Search for the cell housing the specified text and yield its (X, Y) center coordinate. 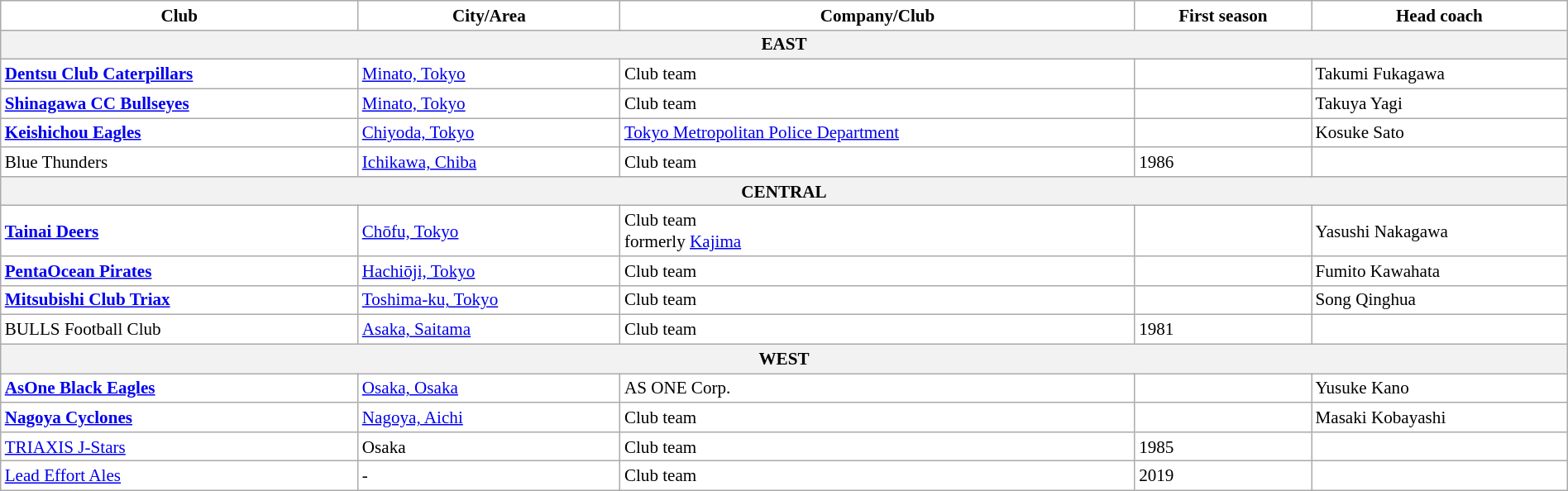
CENTRAL (784, 190)
Nagoya, Aichi (490, 417)
Song Qinghua (1440, 299)
Mitsubishi Club Triax (179, 299)
Osaka, Osaka (490, 389)
BULLS Football Club (179, 329)
Nagoya Cyclones (179, 417)
Club (179, 15)
Shinagawa CC Bullseyes (179, 102)
Keishichou Eagles (179, 132)
Lead Effort Ales (179, 476)
Toshima-ku, Tokyo (490, 299)
First season (1222, 15)
Company/Club (877, 15)
Chōfu, Tokyo (490, 231)
Dentsu Club Caterpillars (179, 74)
2019 (1222, 476)
Takumi Fukagawa (1440, 74)
EAST (784, 45)
TRIAXIS J-Stars (179, 446)
Yasushi Nakagawa (1440, 231)
Ichikawa, Chiba (490, 162)
1986 (1222, 162)
1985 (1222, 446)
WEST (784, 359)
Kosuke Sato (1440, 132)
Hachiōji, Tokyo (490, 271)
Masaki Kobayashi (1440, 417)
AS ONE Corp. (877, 389)
Head coach (1440, 15)
- (490, 476)
Asaka, Saitama (490, 329)
Fumito Kawahata (1440, 271)
Tokyo Metropolitan Police Department (877, 132)
Yusuke Kano (1440, 389)
1981 (1222, 329)
City/Area (490, 15)
Blue Thunders (179, 162)
PentaOcean Pirates (179, 271)
Club teamformerly Kajima (877, 231)
Tainai Deers (179, 231)
AsOne Black Eagles (179, 389)
Chiyoda, Tokyo (490, 132)
Osaka (490, 446)
Takuya Yagi (1440, 102)
